Output the [x, y] coordinate of the center of the cell containing the given text.  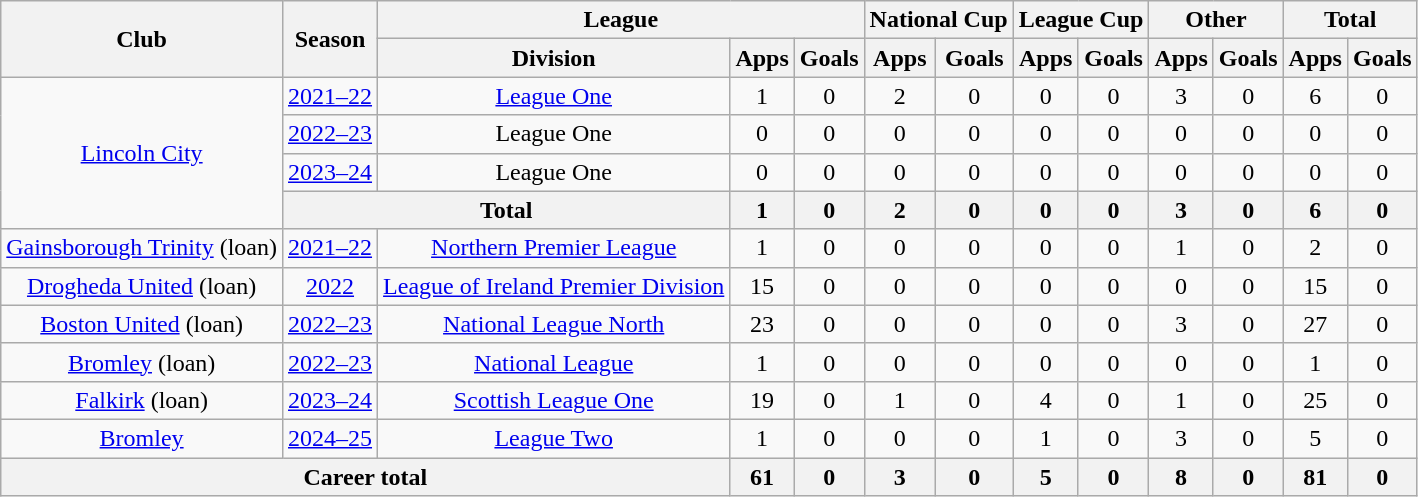
27 [1315, 324]
National League North [554, 324]
81 [1315, 477]
4 [1046, 400]
League Cup [1081, 20]
League Two [554, 438]
Gainsborough Trinity (loan) [142, 248]
25 [1315, 400]
Northern Premier League [554, 248]
2022 [330, 286]
Other [1216, 20]
Scottish League One [554, 400]
2024–25 [330, 438]
Bromley (loan) [142, 362]
League [621, 20]
League of Ireland Premier Division [554, 286]
23 [762, 324]
Falkirk (loan) [142, 400]
61 [762, 477]
Bromley [142, 438]
Drogheda United (loan) [142, 286]
Career total [366, 477]
National Cup [938, 20]
19 [762, 400]
Division [554, 58]
Season [330, 39]
Boston United (loan) [142, 324]
National League [554, 362]
Lincoln City [142, 153]
8 [1181, 477]
Club [142, 39]
